Locate the cell with the specified text and output its (x, y) center coordinate. 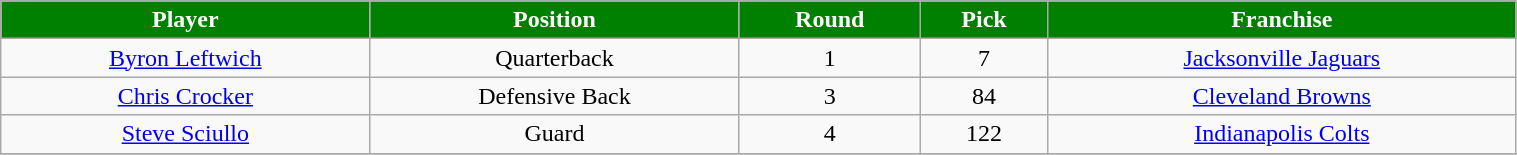
1 (830, 58)
Defensive Back (554, 96)
Indianapolis Colts (1282, 134)
Franchise (1282, 20)
Pick (984, 20)
Byron Leftwich (186, 58)
Jacksonville Jaguars (1282, 58)
Round (830, 20)
4 (830, 134)
84 (984, 96)
Player (186, 20)
7 (984, 58)
Chris Crocker (186, 96)
3 (830, 96)
Position (554, 20)
Steve Sciullo (186, 134)
Guard (554, 134)
Cleveland Browns (1282, 96)
Quarterback (554, 58)
122 (984, 134)
